Find where the given text appears and provide that cell's center as (X, Y) coordinate. 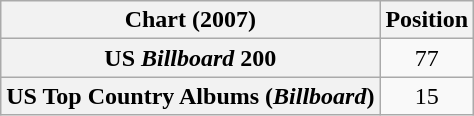
US Top Country Albums (Billboard) (190, 96)
77 (427, 58)
US Billboard 200 (190, 58)
Chart (2007) (190, 20)
15 (427, 96)
Position (427, 20)
